Capture the cell that displays the provided text and extract its [X, Y] central coordinate. 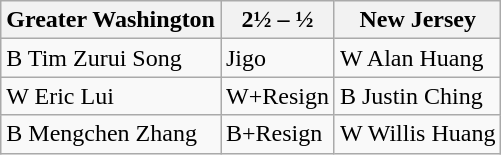
Greater Washington [111, 20]
B Justin Ching [418, 96]
Jigo [277, 58]
New Jersey [418, 20]
B Tim Zurui Song [111, 58]
W Willis Huang [418, 134]
B+Resign [277, 134]
2½ – ½ [277, 20]
W+Resign [277, 96]
W Eric Lui [111, 96]
B Mengchen Zhang [111, 134]
W Alan Huang [418, 58]
